Return (X, Y) of the center of cell containing provided text 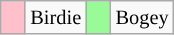
Birdie (56, 17)
Bogey (142, 17)
